Locate the cell with the specified text and output its (X, Y) center coordinate. 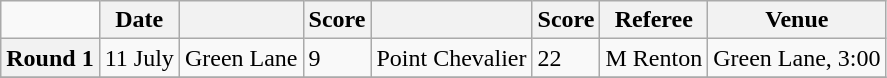
Date (139, 20)
Round 1 (50, 58)
M Renton (654, 58)
Venue (797, 20)
Point Chevalier (452, 58)
11 July (139, 58)
22 (566, 58)
Referee (654, 20)
Green Lane (241, 58)
Green Lane, 3:00 (797, 58)
9 (337, 58)
